Output the (x, y) coordinate of the center of the cell containing the given text.  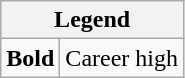
Legend (92, 20)
Bold (30, 58)
Career high (122, 58)
